Capture the cell that displays the provided text and extract its (x, y) central coordinate. 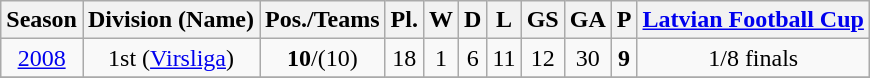
2008 (42, 58)
10/(10) (323, 58)
Season (42, 20)
9 (624, 58)
Pos./Teams (323, 20)
30 (588, 58)
GS (542, 20)
1 (440, 58)
L (504, 20)
12 (542, 58)
11 (504, 58)
Pl. (404, 20)
GA (588, 20)
D (473, 20)
18 (404, 58)
1st (Virsliga) (170, 58)
6 (473, 58)
W (440, 20)
Latvian Football Cup (753, 20)
1/8 finals (753, 58)
Division (Name) (170, 20)
P (624, 20)
